From the cell containing the given text, extract its center point as [X, Y] coordinate. 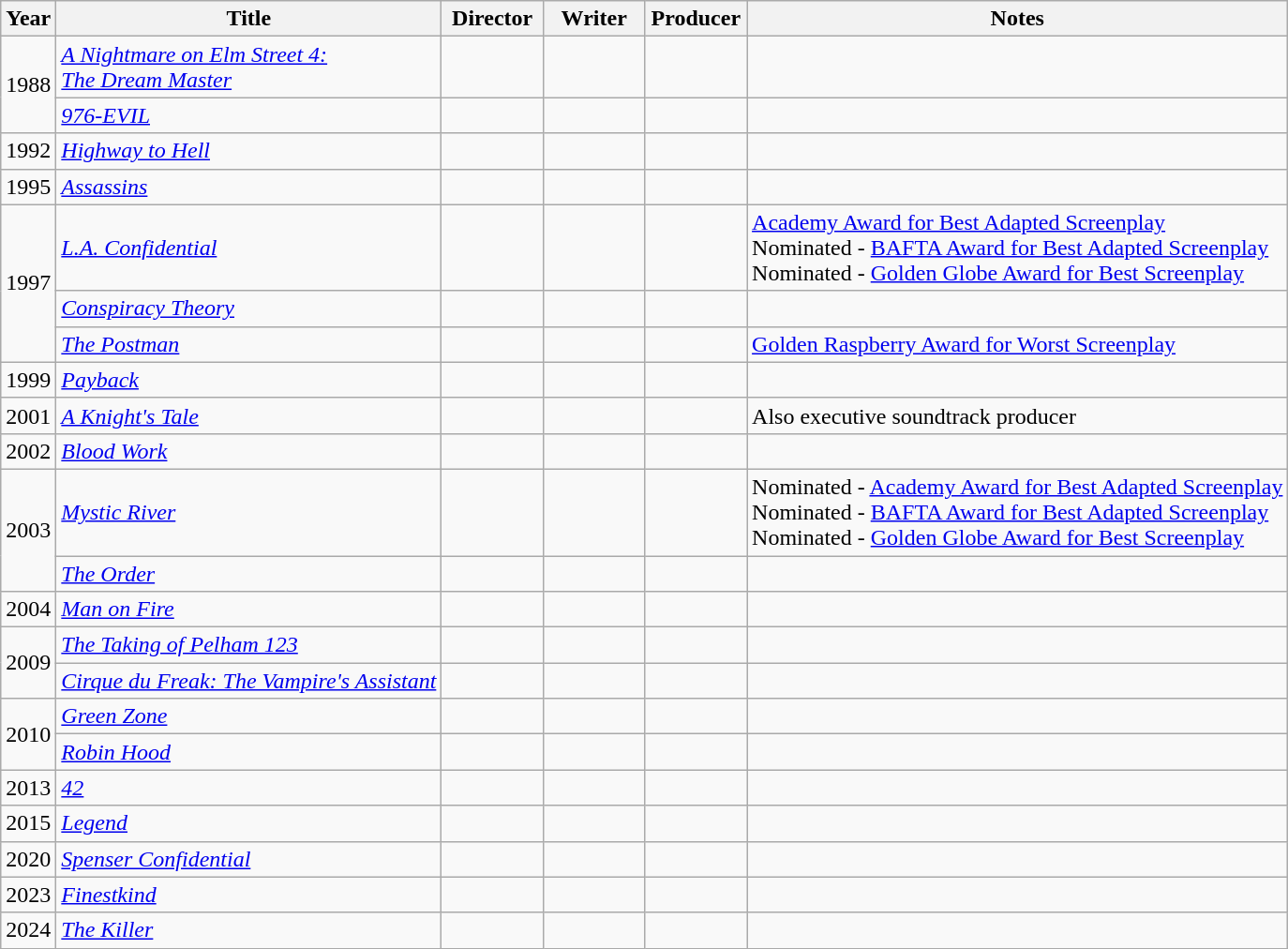
Man on Fire [249, 610]
Conspiracy Theory [249, 309]
Writer [594, 19]
Payback [249, 380]
1995 [28, 187]
Spenser Confidential [249, 859]
1999 [28, 380]
Year [28, 19]
Title [249, 19]
1997 [28, 283]
1992 [28, 151]
Assassins [249, 187]
Legend [249, 823]
Golden Raspberry Award for Worst Screenplay [1018, 344]
Robin Hood [249, 752]
42 [249, 788]
Highway to Hell [249, 151]
Cirque du Freak: The Vampire's Assistant [249, 681]
The Order [249, 573]
2020 [28, 859]
2023 [28, 895]
2015 [28, 823]
2024 [28, 930]
2013 [28, 788]
Finestkind [249, 895]
Notes [1018, 19]
A Nightmare on Elm Street 4:The Dream Master [249, 68]
L.A. Confidential [249, 248]
1988 [28, 84]
2004 [28, 610]
Also executive soundtrack producer [1018, 415]
2002 [28, 451]
2003 [28, 530]
Director [493, 19]
Blood Work [249, 451]
A Knight's Tale [249, 415]
The Postman [249, 344]
The Taking of Pelham 123 [249, 645]
976-EVIL [249, 115]
Mystic River [249, 512]
2001 [28, 415]
Producer [696, 19]
2009 [28, 663]
Green Zone [249, 716]
The Killer [249, 930]
2010 [28, 734]
Academy Award for Best Adapted ScreenplayNominated - BAFTA Award for Best Adapted ScreenplayNominated - Golden Globe Award for Best Screenplay [1018, 248]
